Output the [x, y] coordinate of the center of the cell containing the given text.  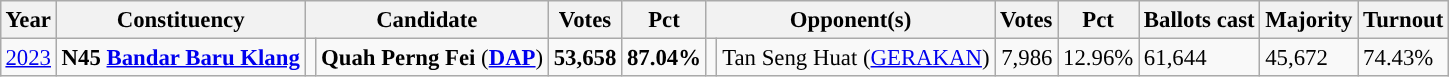
N45 Bandar Baru Klang [180, 57]
Quah Perng Fei (DAP) [432, 57]
Turnout [1404, 20]
Majority [1309, 20]
45,672 [1309, 57]
61,644 [1200, 57]
12.96% [1098, 57]
Opponent(s) [850, 20]
Tan Seng Huat (GERAKAN) [856, 57]
2023 [28, 57]
53,658 [584, 57]
Year [28, 20]
Candidate [426, 20]
7,986 [1026, 57]
Constituency [180, 20]
74.43% [1404, 57]
87.04% [664, 57]
Ballots cast [1200, 20]
